Return the (x, y) coordinate for the center point of the cell that contains the specified text.  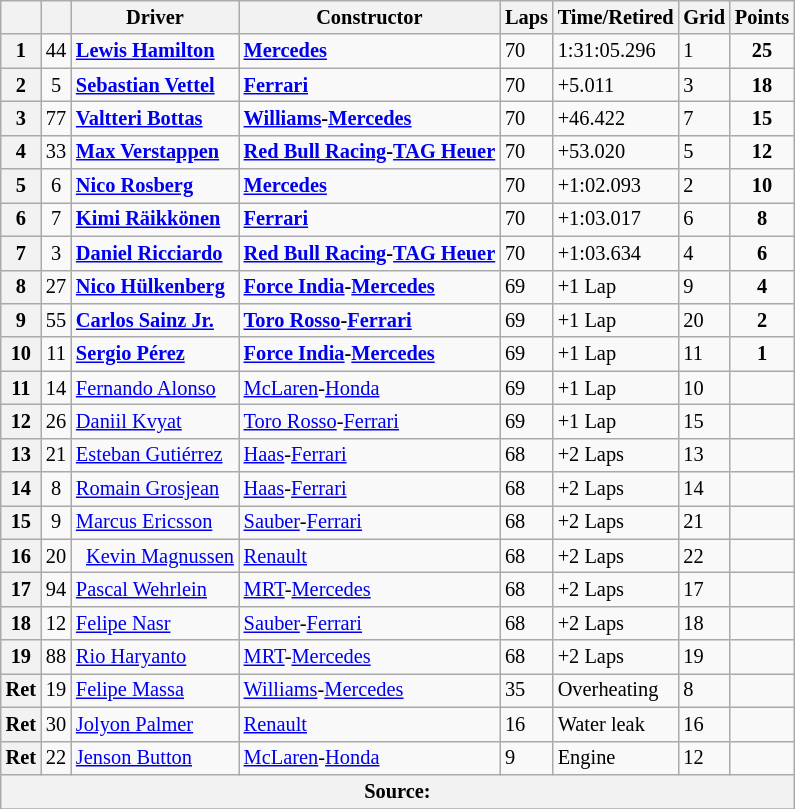
+5.011 (616, 85)
Daniel Ricciardo (155, 253)
Nico Rosberg (155, 186)
Esteban Gutiérrez (155, 455)
88 (56, 657)
33 (56, 152)
Romain Grosjean (155, 489)
35 (526, 690)
Kimi Räikkönen (155, 219)
94 (56, 589)
Fernando Alonso (155, 388)
Source: (398, 791)
27 (56, 287)
44 (56, 51)
Jolyon Palmer (155, 724)
Overheating (616, 690)
1:31:05.296 (616, 51)
+1:03.017 (616, 219)
+53.020 (616, 152)
Daniil Kvyat (155, 421)
Marcus Ericsson (155, 522)
25 (762, 51)
Time/Retired (616, 17)
Engine (616, 758)
55 (56, 320)
Max Verstappen (155, 152)
Rio Haryanto (155, 657)
Grid (704, 17)
Sergio Pérez (155, 354)
Lewis Hamilton (155, 51)
+1:02.093 (616, 186)
Valtteri Bottas (155, 118)
26 (56, 421)
Felipe Nasr (155, 623)
Pascal Wehrlein (155, 589)
Jenson Button (155, 758)
+1:03.634 (616, 253)
Carlos Sainz Jr. (155, 320)
77 (56, 118)
+46.422 (616, 118)
Kevin Magnussen (155, 556)
Water leak (616, 724)
Sebastian Vettel (155, 85)
Felipe Massa (155, 690)
Points (762, 17)
Laps (526, 17)
30 (56, 724)
Driver (155, 17)
Constructor (370, 17)
Nico Hülkenberg (155, 287)
